Return (x, y) of the center of cell containing provided text 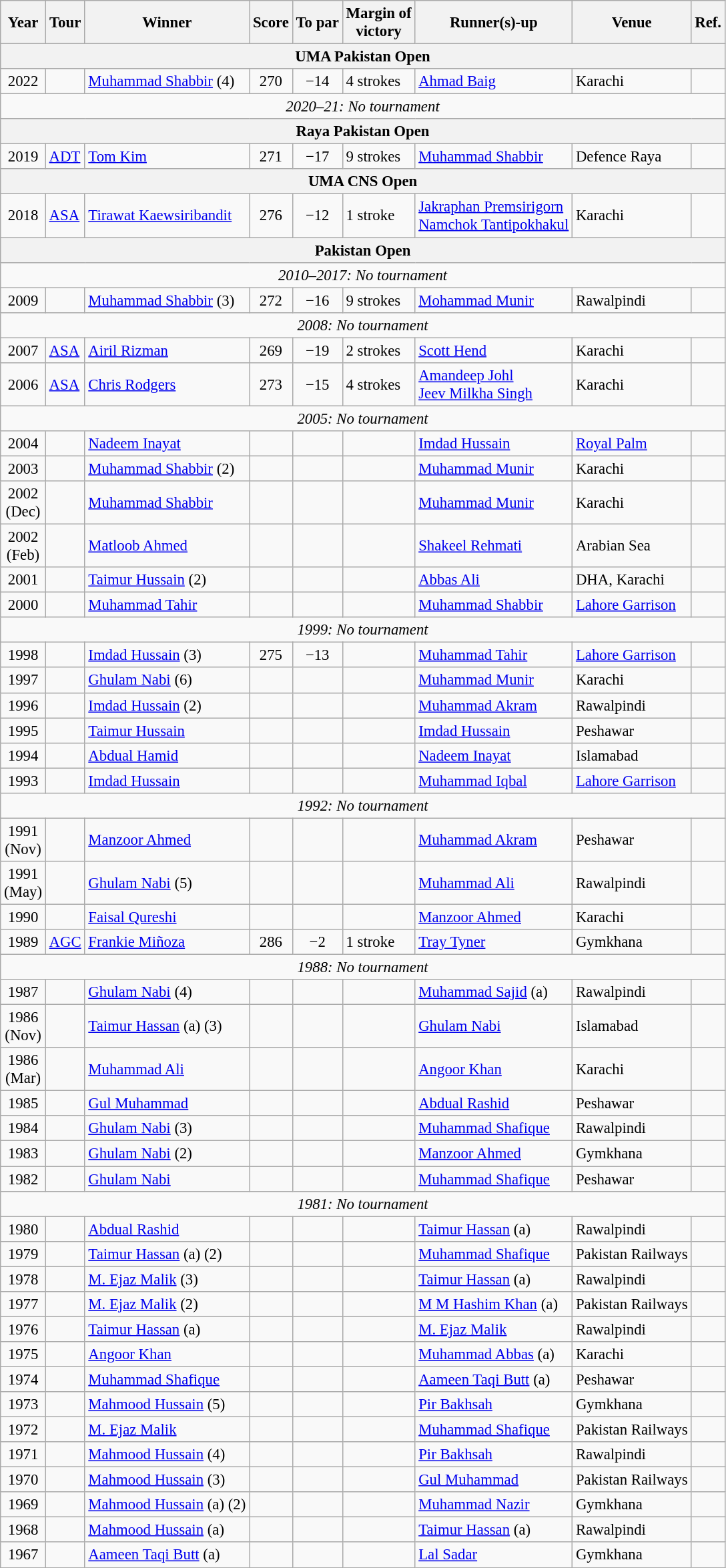
−2 (318, 942)
2000 (23, 605)
Taimur Hussain (167, 731)
2022 (23, 81)
Taimur Hassan (a) (3) (167, 1026)
Tray Tyner (494, 942)
1994 (23, 755)
2005: No tournament (363, 418)
2006 (23, 384)
276 (271, 216)
Venue (632, 23)
Ghulam Nabi (6) (167, 681)
Ghulam Nabi (5) (167, 883)
Ref. (708, 23)
1981: No tournament (363, 1204)
Mahmood Hussain (4) (167, 1455)
1998 (23, 655)
Ghulam Nabi (2) (167, 1154)
−17 (318, 157)
M. Ejaz Malik (2) (167, 1304)
Chris Rodgers (167, 384)
−14 (318, 81)
1986(Nov) (23, 1026)
1972 (23, 1430)
Jakraphan Premsirigorn Namchok Tantipokhakul (494, 216)
Mahmood Hussain (3) (167, 1480)
1997 (23, 681)
Pakistan Open (363, 250)
Airil Rizman (167, 350)
1995 (23, 731)
Muhammad Abbas (a) (494, 1354)
2003 (23, 468)
286 (271, 942)
Tirawat Kaewsiribandit (167, 216)
Tom Kim (167, 157)
Amandeep Johl Jeev Milkha Singh (494, 384)
Muhammad Shabbir (4) (167, 81)
1993 (23, 781)
1984 (23, 1128)
2002(Feb) (23, 546)
Muhammad Sajid (a) (494, 992)
1989 (23, 942)
275 (271, 655)
Royal Palm (632, 444)
Year (23, 23)
Matloob Ahmed (167, 546)
270 (271, 81)
273 (271, 384)
1983 (23, 1154)
1991(Nov) (23, 839)
Abbas Ali (494, 580)
Ghulam Nabi (4) (167, 992)
Taimur Hussain (2) (167, 580)
1968 (23, 1530)
Lal Sadar (494, 1555)
2002(Dec) (23, 503)
−19 (318, 350)
−16 (318, 300)
−12 (318, 216)
1999: No tournament (363, 630)
Imdad Hussain (3) (167, 655)
1985 (23, 1104)
Imdad Hussain (2) (167, 705)
1976 (23, 1329)
1978 (23, 1279)
2008: No tournament (363, 325)
Mohammad Munir (494, 300)
Frankie Miñoza (167, 942)
−13 (318, 655)
Arabian Sea (632, 546)
1987 (23, 992)
Taimur Hassan (a) (2) (167, 1254)
ADT (65, 157)
2007 (23, 350)
1988: No tournament (363, 967)
Scott Hend (494, 350)
1980 (23, 1229)
2018 (23, 216)
1974 (23, 1379)
Mahmood Hussain (a) (167, 1530)
1992: No tournament (363, 806)
2020–21: No tournament (363, 107)
Muhammad Iqbal (494, 781)
2010–2017: No tournament (363, 275)
Ahmad Baig (494, 81)
2009 (23, 300)
Margin ofvictory (379, 23)
−15 (318, 384)
Mahmood Hussain (a) (2) (167, 1505)
269 (271, 350)
Abdual Hamid (167, 755)
271 (271, 157)
M. Ejaz Malik (3) (167, 1279)
1973 (23, 1405)
Raya Pakistan Open (363, 131)
Faisal Qureshi (167, 917)
1971 (23, 1455)
272 (271, 300)
Muhammad Shabbir (2) (167, 468)
Winner (167, 23)
1970 (23, 1480)
1975 (23, 1354)
1977 (23, 1304)
Defence Raya (632, 157)
1990 (23, 917)
Mahmood Hussain (5) (167, 1405)
Score (271, 23)
Muhammad Nazir (494, 1505)
1986(Mar) (23, 1069)
UMA CNS Open (363, 182)
DHA, Karachi (632, 580)
UMA Pakistan Open (363, 57)
Tour (65, 23)
1979 (23, 1254)
2 strokes (379, 350)
1967 (23, 1555)
Runner(s)-up (494, 23)
2019 (23, 157)
1969 (23, 1505)
1991(May) (23, 883)
To par (318, 23)
Ghulam Nabi (3) (167, 1128)
AGC (65, 942)
2001 (23, 580)
Shakeel Rehmati (494, 546)
1996 (23, 705)
Muhammad Shabbir (3) (167, 300)
M M Hashim Khan (a) (494, 1304)
1982 (23, 1179)
2004 (23, 444)
